Provide the (x, y) coordinate of the cell's center where the given text is located.  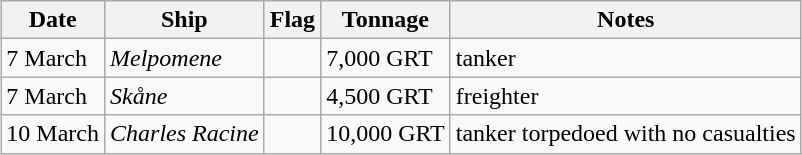
7,000 GRT (386, 58)
Date (53, 20)
Ship (185, 20)
Flag (292, 20)
freighter (626, 96)
tanker (626, 58)
4,500 GRT (386, 96)
tanker torpedoed with no casualties (626, 134)
Melpomene (185, 58)
Skåne (185, 96)
Notes (626, 20)
10 March (53, 134)
Tonnage (386, 20)
10,000 GRT (386, 134)
Charles Racine (185, 134)
